From the cell containing the given text, extract its center point as (x, y) coordinate. 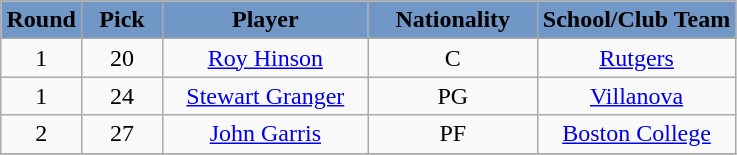
Boston College (636, 134)
2 (42, 134)
Villanova (636, 96)
Nationality (452, 20)
Pick (122, 20)
24 (122, 96)
John Garris (265, 134)
Roy Hinson (265, 58)
School/Club Team (636, 20)
Round (42, 20)
Rutgers (636, 58)
PF (452, 134)
Player (265, 20)
PG (452, 96)
27 (122, 134)
Stewart Granger (265, 96)
20 (122, 58)
C (452, 58)
